Pinpoint the cell where the given text exists, returning its [X, Y] midpoint coordinate. 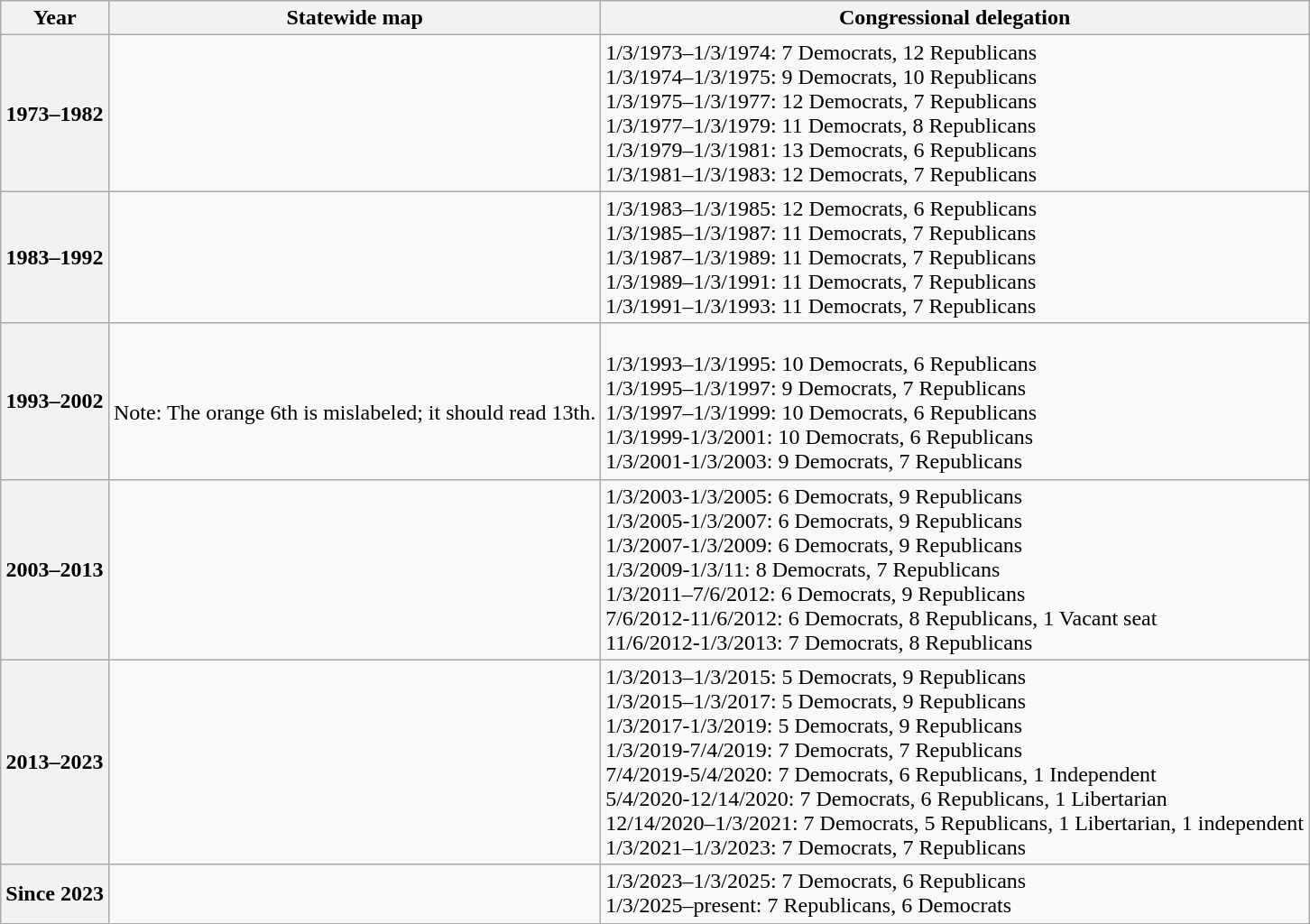
Congressional delegation [955, 18]
Since 2023 [55, 893]
Year [55, 18]
Statewide map [354, 18]
1973–1982 [55, 114]
Note: The orange 6th is mislabeled; it should read 13th. [354, 401]
1983–1992 [55, 257]
2003–2013 [55, 569]
1993–2002 [55, 401]
1/3/2023–1/3/2025: 7 Democrats, 6 Republicans1/3/2025–present: 7 Republicans, 6 Democrats [955, 893]
2013–2023 [55, 762]
